For the text-containing cell, return its midpoint in (X, Y) coordinate format. 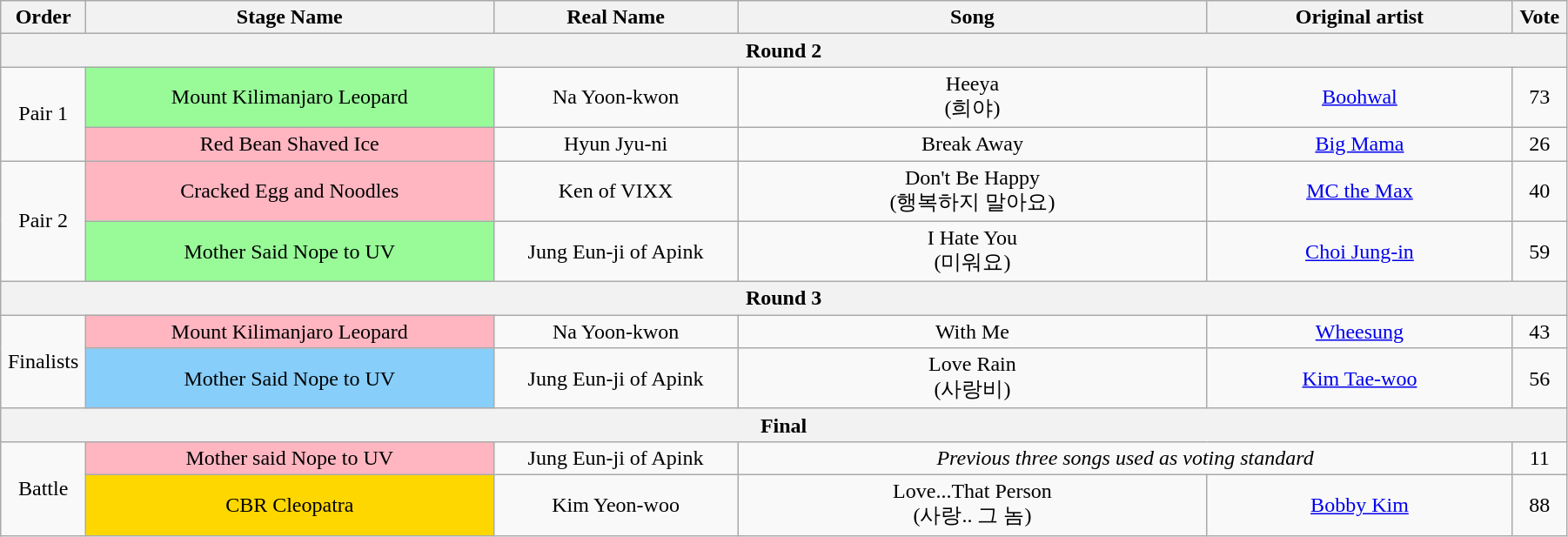
Cracked Egg and Noodles (290, 191)
Pair 2 (44, 221)
Love...That Person(사랑.. 그 놈) (973, 505)
Love Rain(사랑비) (973, 379)
73 (1539, 97)
88 (1539, 505)
Kim Yeon-woo (616, 505)
With Me (973, 332)
Bobby Kim (1359, 505)
Mother said Nope to UV (290, 458)
CBR Cleopatra (290, 505)
Previous three songs used as voting standard (1125, 458)
Red Bean Shaved Ice (290, 144)
Finalists (44, 362)
Boohwal (1359, 97)
Choi Jung-in (1359, 252)
59 (1539, 252)
Battle (44, 488)
Ken of VIXX (616, 191)
Don't Be Happy(행복하지 말아요) (973, 191)
Vote (1539, 17)
Big Mama (1359, 144)
Round 3 (784, 299)
MC the Max (1359, 191)
Song (973, 17)
Hyun Jyu-ni (616, 144)
Original artist (1359, 17)
43 (1539, 332)
Break Away (973, 144)
26 (1539, 144)
I Hate You(미워요) (973, 252)
Wheesung (1359, 332)
Order (44, 17)
11 (1539, 458)
Stage Name (290, 17)
Final (784, 425)
56 (1539, 379)
Real Name (616, 17)
Heeya(희야) (973, 97)
Pair 1 (44, 114)
40 (1539, 191)
Kim Tae-woo (1359, 379)
Round 2 (784, 50)
